For the text-containing cell, return its midpoint in [x, y] coordinate format. 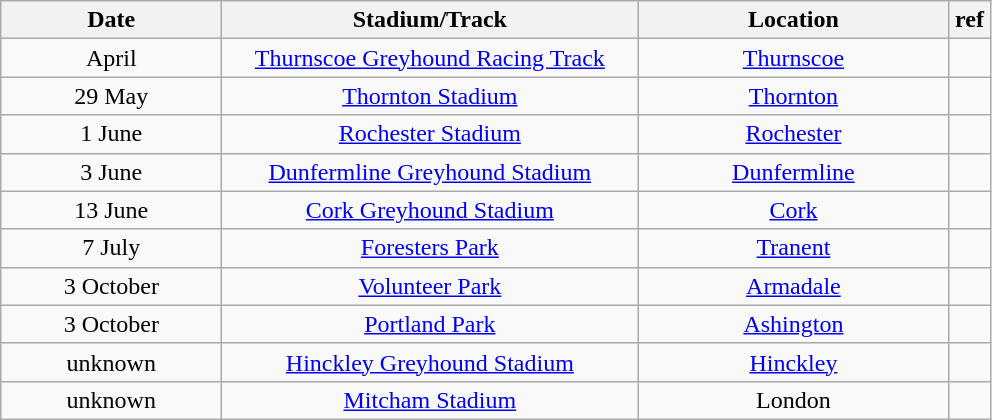
Ashington [794, 324]
Hinckley [794, 362]
Thurnscoe Greyhound Racing Track [430, 58]
Volunteer Park [430, 286]
Thornton Stadium [430, 96]
Portland Park [430, 324]
Date [112, 20]
Dunfermline Greyhound Stadium [430, 172]
Location [794, 20]
London [794, 400]
Mitcham Stadium [430, 400]
Hinckley Greyhound Stadium [430, 362]
Rochester [794, 134]
Thornton [794, 96]
Cork Greyhound Stadium [430, 210]
April [112, 58]
Thurnscoe [794, 58]
Tranent [794, 248]
ref [970, 20]
Stadium/Track [430, 20]
Foresters Park [430, 248]
Dunfermline [794, 172]
13 June [112, 210]
7 July [112, 248]
Cork [794, 210]
3 June [112, 172]
Rochester Stadium [430, 134]
29 May [112, 96]
1 June [112, 134]
Armadale [794, 286]
